Locate the cell with the specified text and output its (X, Y) center coordinate. 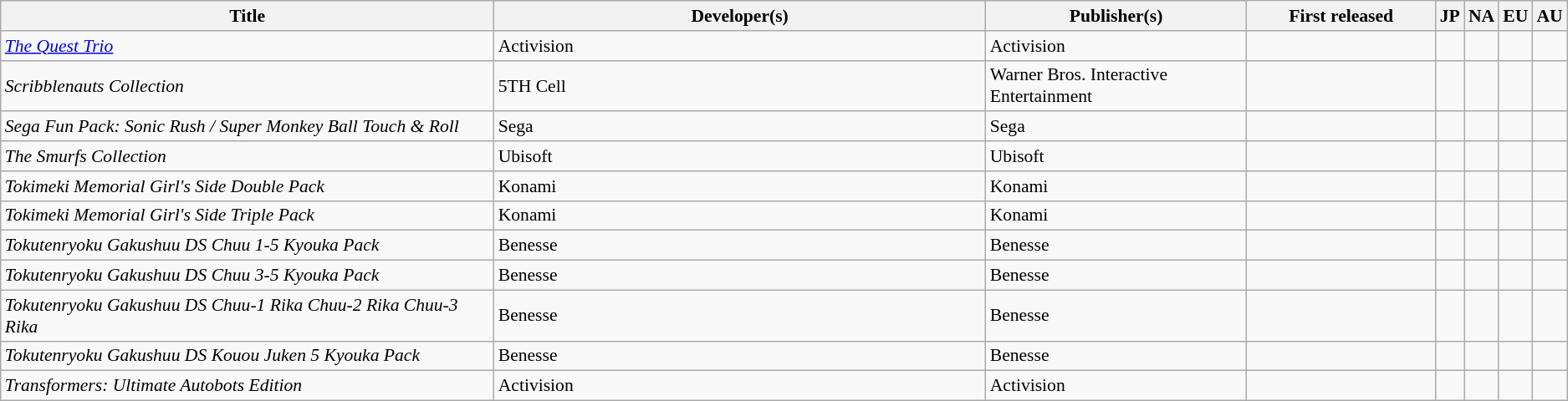
Warner Bros. Interactive Entertainment (1116, 85)
Tokutenryoku Gakushuu DS Kouou Juken 5 Kyouka Pack (248, 356)
Tokimeki Memorial Girl's Side Double Pack (248, 186)
Sega Fun Pack: Sonic Rush / Super Monkey Ball Touch & Roll (248, 127)
Tokutenryoku Gakushuu DS Chuu 3-5 Kyouka Pack (248, 276)
Transformers: Ultimate Autobots Edition (248, 386)
Developer(s) (740, 16)
The Smurfs Collection (248, 156)
AU (1549, 16)
5TH Cell (740, 85)
NA (1482, 16)
EU (1515, 16)
The Quest Trio (248, 46)
JP (1450, 16)
Scribblenauts Collection (248, 85)
First released (1341, 16)
Title (248, 16)
Tokimeki Memorial Girl's Side Triple Pack (248, 216)
Tokutenryoku Gakushuu DS Chuu-1 Rika Chuu-2 Rika Chuu-3 Rika (248, 316)
Tokutenryoku Gakushuu DS Chuu 1-5 Kyouka Pack (248, 246)
Publisher(s) (1116, 16)
